For the text-containing cell, return its midpoint in [X, Y] coordinate format. 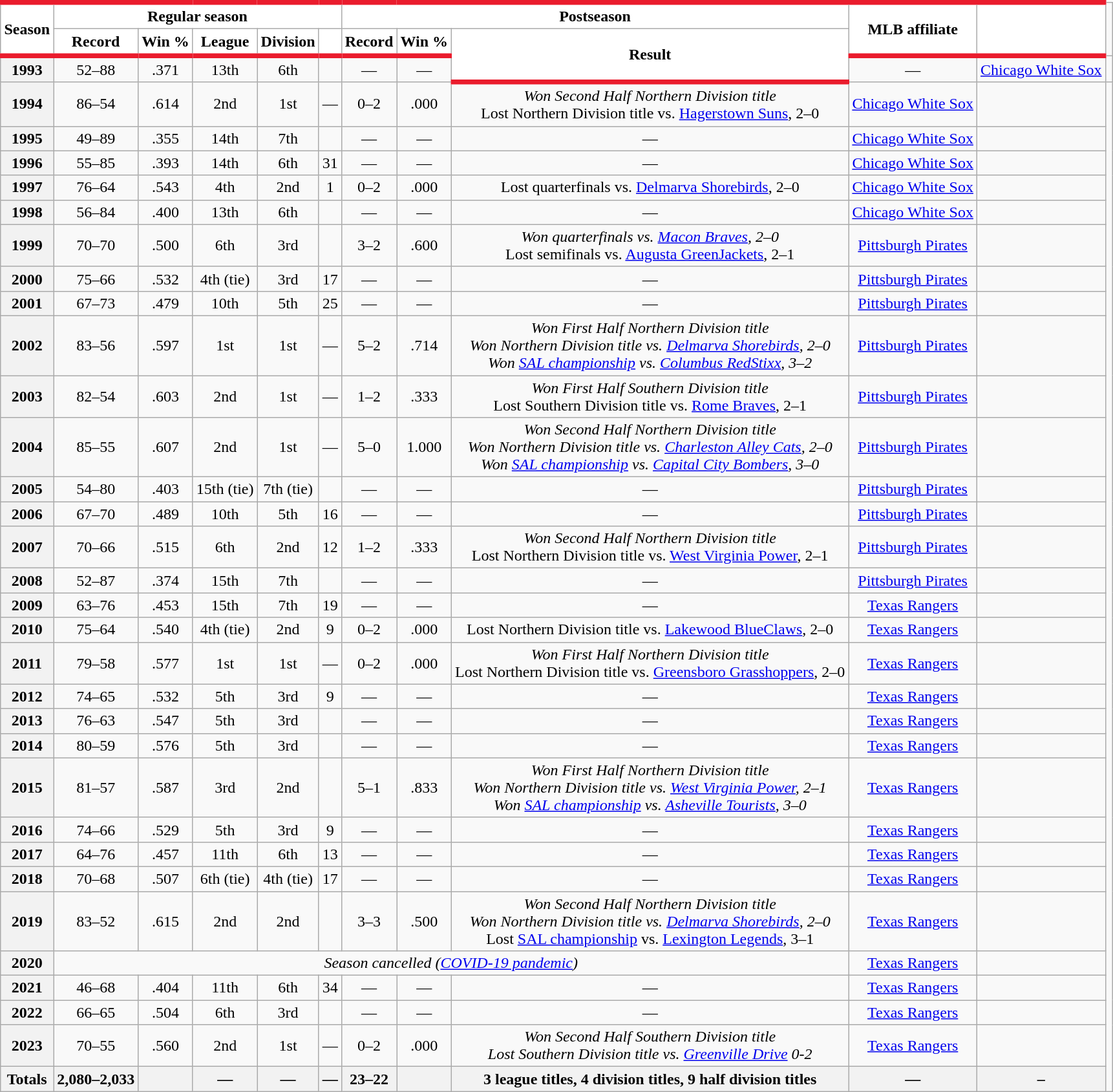
66–65 [96, 1012]
.576 [165, 745]
Regular season [198, 16]
.515 [165, 547]
75–64 [96, 630]
Season [27, 29]
Totals [27, 1079]
.355 [165, 138]
6th (tie) [225, 879]
.597 [165, 345]
1994 [27, 104]
Won First Half Southern Division titleLost Southern Division title vs. Rome Braves, 2–1 [650, 396]
1997 [27, 187]
19 [330, 605]
2007 [27, 547]
12 [330, 547]
2013 [27, 721]
.615 [165, 921]
86–54 [96, 104]
15th (tie) [225, 489]
2002 [27, 345]
2006 [27, 514]
.453 [165, 605]
.507 [165, 879]
74–66 [96, 830]
25 [330, 303]
Result [650, 56]
.403 [165, 489]
2016 [27, 830]
.393 [165, 163]
.404 [165, 988]
.529 [165, 830]
.587 [165, 787]
.547 [165, 721]
3 league titles, 4 division titles, 9 half division titles [650, 1079]
31 [330, 163]
64–76 [96, 854]
.833 [424, 787]
Won Second Half Northern Division titleLost Northern Division title vs. Hagerstown Suns, 2–0 [650, 104]
.560 [165, 1046]
2022 [27, 1012]
54–80 [96, 489]
.543 [165, 187]
1995 [27, 138]
13 [330, 854]
55–85 [96, 163]
2003 [27, 396]
.371 [165, 69]
46–68 [96, 988]
70–68 [96, 879]
23–22 [369, 1079]
70–55 [96, 1046]
2018 [27, 879]
.603 [165, 396]
MLB affiliate [913, 29]
70–70 [96, 246]
83–52 [96, 921]
2014 [27, 745]
2021 [27, 988]
52–87 [96, 581]
.374 [165, 581]
1996 [27, 163]
Won First Half Northern Division titleWon Northern Division title vs. West Virginia Power, 2–1Won SAL championship vs. Asheville Tourists, 3–0 [650, 787]
2,080–2,033 [96, 1079]
.614 [165, 104]
75–66 [96, 279]
67–70 [96, 514]
2010 [27, 630]
2020 [27, 963]
.714 [424, 345]
Won First Half Northern Division titleLost Northern Division title vs. Greensboro Grasshoppers, 2–0 [650, 663]
2004 [27, 447]
2008 [27, 581]
– [1041, 1079]
2000 [27, 279]
2009 [27, 605]
2005 [27, 489]
76–64 [96, 187]
83–56 [96, 345]
76–63 [96, 721]
2017 [27, 854]
79–58 [96, 663]
2023 [27, 1046]
Won quarterfinals vs. Macon Braves, 2–0Lost semifinals vs. Augusta GreenJackets, 2–1 [650, 246]
56–84 [96, 212]
1 [330, 187]
League [225, 43]
.457 [165, 854]
.400 [165, 212]
63–76 [96, 605]
3–3 [369, 921]
1998 [27, 212]
.540 [165, 630]
.607 [165, 447]
5–1 [369, 787]
4th [225, 187]
.577 [165, 663]
.479 [165, 303]
Won Second Half Southern Division titleLost Southern Division title vs. Greenville Drive 0-2 [650, 1046]
Season cancelled (COVID-19 pandemic) [451, 963]
82–54 [96, 396]
5–0 [369, 447]
70–66 [96, 547]
2015 [27, 787]
67–73 [96, 303]
74–65 [96, 696]
Lost Northern Division title vs. Lakewood BlueClaws, 2–0 [650, 630]
Won First Half Northern Division titleWon Northern Division title vs. Delmarva Shorebirds, 2–0Won SAL championship vs. Columbus RedStixx, 3–2 [650, 345]
Won Second Half Northern Division titleWon Northern Division title vs. Charleston Alley Cats, 2–0Won SAL championship vs. Capital City Bombers, 3–0 [650, 447]
2001 [27, 303]
.504 [165, 1012]
1993 [27, 69]
7th (tie) [288, 489]
34 [330, 988]
.600 [424, 246]
1.000 [424, 447]
5–2 [369, 345]
52–88 [96, 69]
3–2 [369, 246]
.489 [165, 514]
Division [288, 43]
Won Second Half Northern Division titleWon Northern Division title vs. Delmarva Shorebirds, 2–0Lost SAL championship vs. Lexington Legends, 3–1 [650, 921]
Postseason [595, 16]
85–55 [96, 447]
16 [330, 514]
Lost quarterfinals vs. Delmarva Shorebirds, 2–0 [650, 187]
81–57 [96, 787]
2019 [27, 921]
Won Second Half Northern Division titleLost Northern Division title vs. West Virginia Power, 2–1 [650, 547]
80–59 [96, 745]
2011 [27, 663]
2012 [27, 696]
49–89 [96, 138]
1999 [27, 246]
